Return the (x, y) coordinate for the center point of the cell that contains the specified text.  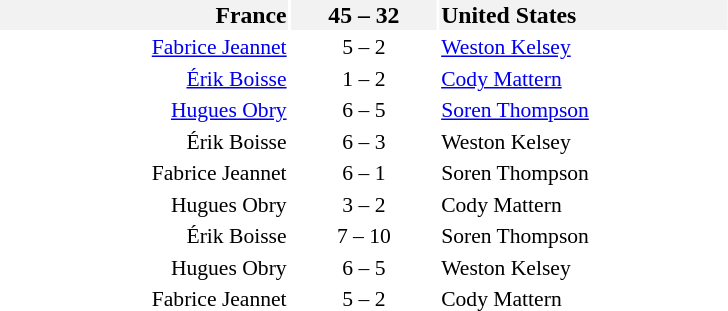
1 – 2 (364, 78)
5 – 2 (364, 47)
45 – 32 (364, 15)
France (144, 15)
3 – 2 (364, 204)
United States (584, 15)
6 – 3 (364, 142)
7 – 10 (364, 236)
6 – 1 (364, 173)
